Scan for the cell matching the given text and deliver its (X, Y) coordinate at center. 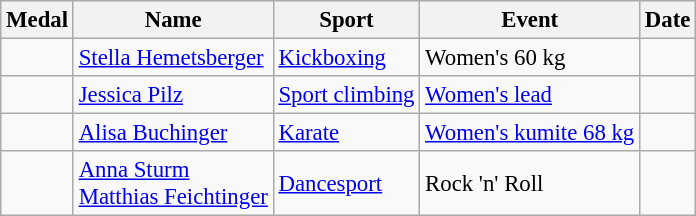
Kickboxing (346, 58)
Sport climbing (346, 95)
Alisa Buchinger (173, 133)
Women's kumite 68 kg (530, 133)
Rock 'n' Roll (530, 184)
Jessica Pilz (173, 95)
Anna SturmMatthias Feichtinger (173, 184)
Dancesport (346, 184)
Date (668, 20)
Women's lead (530, 95)
Sport (346, 20)
Medal (38, 20)
Karate (346, 133)
Name (173, 20)
Stella Hemetsberger (173, 58)
Women's 60 kg (530, 58)
Event (530, 20)
